Scan for the cell matching the given text and deliver its [X, Y] coordinate at center. 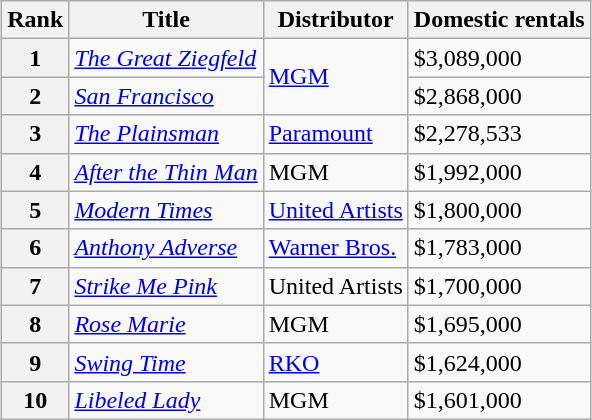
$1,800,000 [499, 210]
Warner Bros. [336, 248]
$2,278,533 [499, 134]
2 [36, 96]
5 [36, 210]
Domestic rentals [499, 20]
Swing Time [166, 362]
3 [36, 134]
Rose Marie [166, 324]
$1,992,000 [499, 172]
$1,624,000 [499, 362]
Libeled Lady [166, 400]
10 [36, 400]
$1,601,000 [499, 400]
Distributor [336, 20]
$3,089,000 [499, 58]
Title [166, 20]
$2,868,000 [499, 96]
Strike Me Pink [166, 286]
1 [36, 58]
Rank [36, 20]
RKO [336, 362]
Paramount [336, 134]
The Great Ziegfeld [166, 58]
7 [36, 286]
The Plainsman [166, 134]
After the Thin Man [166, 172]
9 [36, 362]
Modern Times [166, 210]
8 [36, 324]
$1,783,000 [499, 248]
$1,695,000 [499, 324]
San Francisco [166, 96]
Anthony Adverse [166, 248]
6 [36, 248]
$1,700,000 [499, 286]
4 [36, 172]
